Locate the cell with the specified text and output its (X, Y) center coordinate. 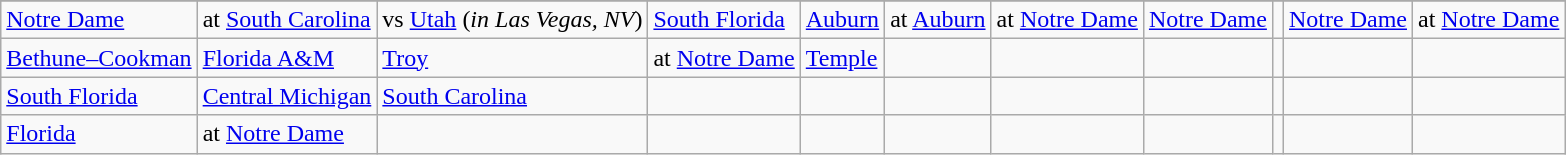
Florida A&M (287, 58)
at Auburn (938, 20)
Bethune–Cookman (99, 58)
Troy (512, 58)
vs Utah (in Las Vegas, NV) (512, 20)
South Carolina (512, 96)
at South Carolina (287, 20)
Auburn (842, 20)
Florida (99, 134)
Central Michigan (287, 96)
Temple (842, 58)
